Identify which cell holds the provided text, then report its (X, Y) central coordinate. 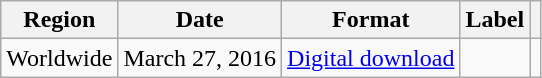
Worldwide (60, 58)
Format (371, 20)
March 27, 2016 (200, 58)
Date (200, 20)
Digital download (371, 58)
Region (60, 20)
Label (495, 20)
